From the cell containing the given text, extract its center point as (X, Y) coordinate. 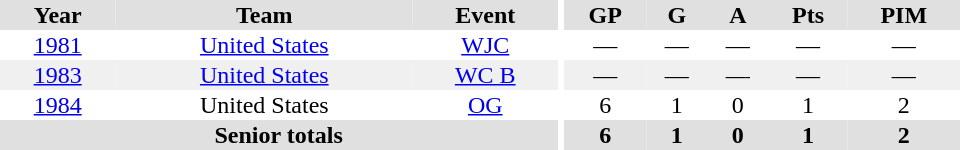
Senior totals (278, 135)
Team (264, 15)
WC B (485, 75)
A (738, 15)
1981 (58, 45)
WJC (485, 45)
Event (485, 15)
1983 (58, 75)
Year (58, 15)
OG (485, 105)
GP (605, 15)
Pts (808, 15)
1984 (58, 105)
G (676, 15)
PIM (904, 15)
